Detect which cell encompasses the target text, then output its [x, y] center coordinate. 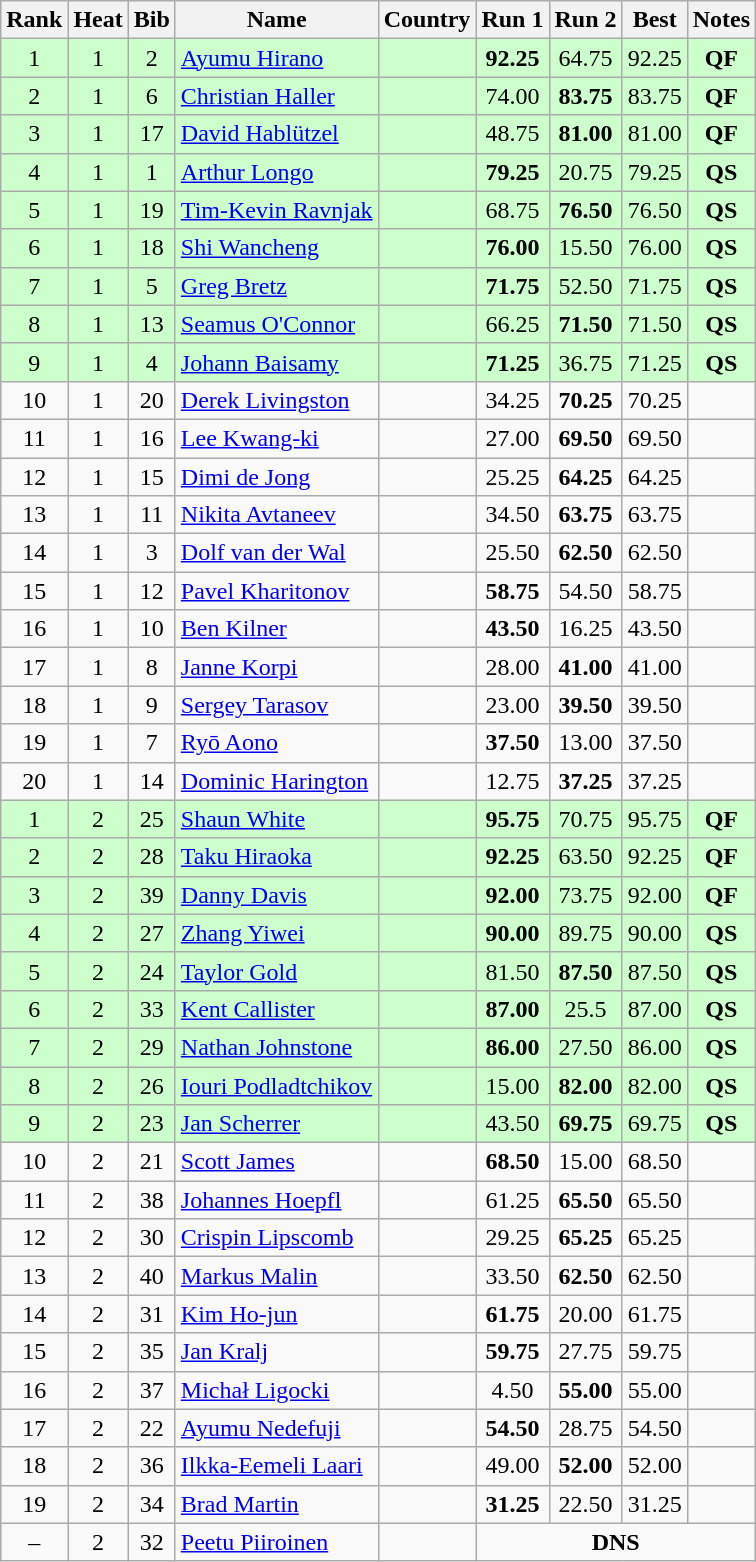
Arthur Longo [276, 172]
Notes [721, 20]
Run 1 [512, 20]
30 [152, 1238]
64.75 [586, 58]
35 [152, 1352]
36 [152, 1466]
Kent Callister [276, 1009]
Bib [152, 20]
Shaun White [276, 819]
27.00 [512, 438]
Johann Baisamy [276, 362]
23.00 [512, 705]
15.50 [586, 248]
34 [152, 1504]
Jan Scherrer [276, 1124]
Janne Korpi [276, 667]
Ayumu Hirano [276, 58]
Taku Hiraoka [276, 857]
27.75 [586, 1352]
73.75 [586, 895]
25.25 [512, 477]
52.50 [586, 286]
Dolf van der Wal [276, 553]
48.75 [512, 134]
13.00 [586, 743]
28.00 [512, 667]
Lee Kwang-ki [276, 438]
Dimi de Jong [276, 477]
26 [152, 1085]
20.00 [586, 1314]
33 [152, 1009]
Ayumu Nedefuji [276, 1428]
Seamus O'Connor [276, 324]
Scott James [276, 1162]
Nathan Johnstone [276, 1047]
Johannes Hoepfl [276, 1200]
Greg Bretz [276, 286]
Best [654, 20]
Ilkka-Eemeli Laari [276, 1466]
28 [152, 857]
25.50 [512, 553]
Rank [34, 20]
36.75 [586, 362]
25.5 [586, 1009]
Danny Davis [276, 895]
28.75 [586, 1428]
DNS [616, 1542]
22 [152, 1428]
Ryō Aono [276, 743]
40 [152, 1276]
70.75 [586, 819]
Zhang Yiwei [276, 933]
24 [152, 971]
Brad Martin [276, 1504]
Dominic Harington [276, 781]
39 [152, 895]
29.25 [512, 1238]
89.75 [586, 933]
Michał Ligocki [276, 1390]
Tim-Kevin Ravnjak [276, 210]
29 [152, 1047]
4.50 [512, 1390]
Shi Wancheng [276, 248]
61.25 [512, 1200]
68.75 [512, 210]
Christian Haller [276, 96]
Pavel Kharitonov [276, 591]
33.50 [512, 1276]
12.75 [512, 781]
22.50 [586, 1504]
32 [152, 1542]
49.00 [512, 1466]
27.50 [586, 1047]
34.50 [512, 515]
Kim Ho-jun [276, 1314]
21 [152, 1162]
16.25 [586, 629]
Markus Malin [276, 1276]
Derek Livingston [276, 400]
31 [152, 1314]
Heat [98, 20]
Country [427, 20]
37 [152, 1390]
27 [152, 933]
Jan Kralj [276, 1352]
Name [276, 20]
81.50 [512, 971]
20.75 [586, 172]
Sergey Tarasov [276, 705]
34.25 [512, 400]
38 [152, 1200]
Crispin Lipscomb [276, 1238]
Taylor Gold [276, 971]
Ben Kilner [276, 629]
Run 2 [586, 20]
63.50 [586, 857]
Peetu Piiroinen [276, 1542]
25 [152, 819]
66.25 [512, 324]
– [34, 1542]
Iouri Podladtchikov [276, 1085]
74.00 [512, 96]
23 [152, 1124]
Nikita Avtaneev [276, 515]
David Hablützel [276, 134]
